Capture the cell that displays the provided text and extract its [x, y] central coordinate. 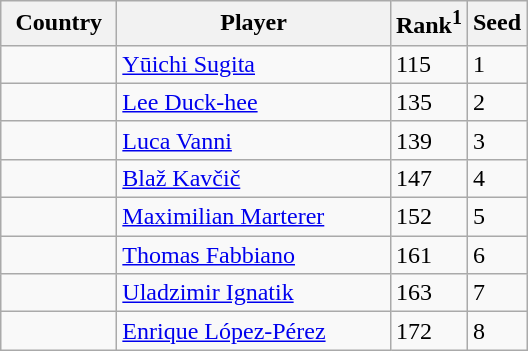
152 [428, 217]
Yūichi Sugita [254, 64]
Luca Vanni [254, 140]
6 [496, 255]
8 [496, 331]
2 [496, 102]
3 [496, 140]
172 [428, 331]
163 [428, 293]
Seed [496, 24]
139 [428, 140]
115 [428, 64]
Player [254, 24]
Blaž Kavčič [254, 178]
4 [496, 178]
Rank1 [428, 24]
Country [59, 24]
Lee Duck-hee [254, 102]
5 [496, 217]
147 [428, 178]
1 [496, 64]
7 [496, 293]
161 [428, 255]
Thomas Fabbiano [254, 255]
Enrique López-Pérez [254, 331]
Maximilian Marterer [254, 217]
135 [428, 102]
Uladzimir Ignatik [254, 293]
